Locate the cell with the specified text and output its [X, Y] center coordinate. 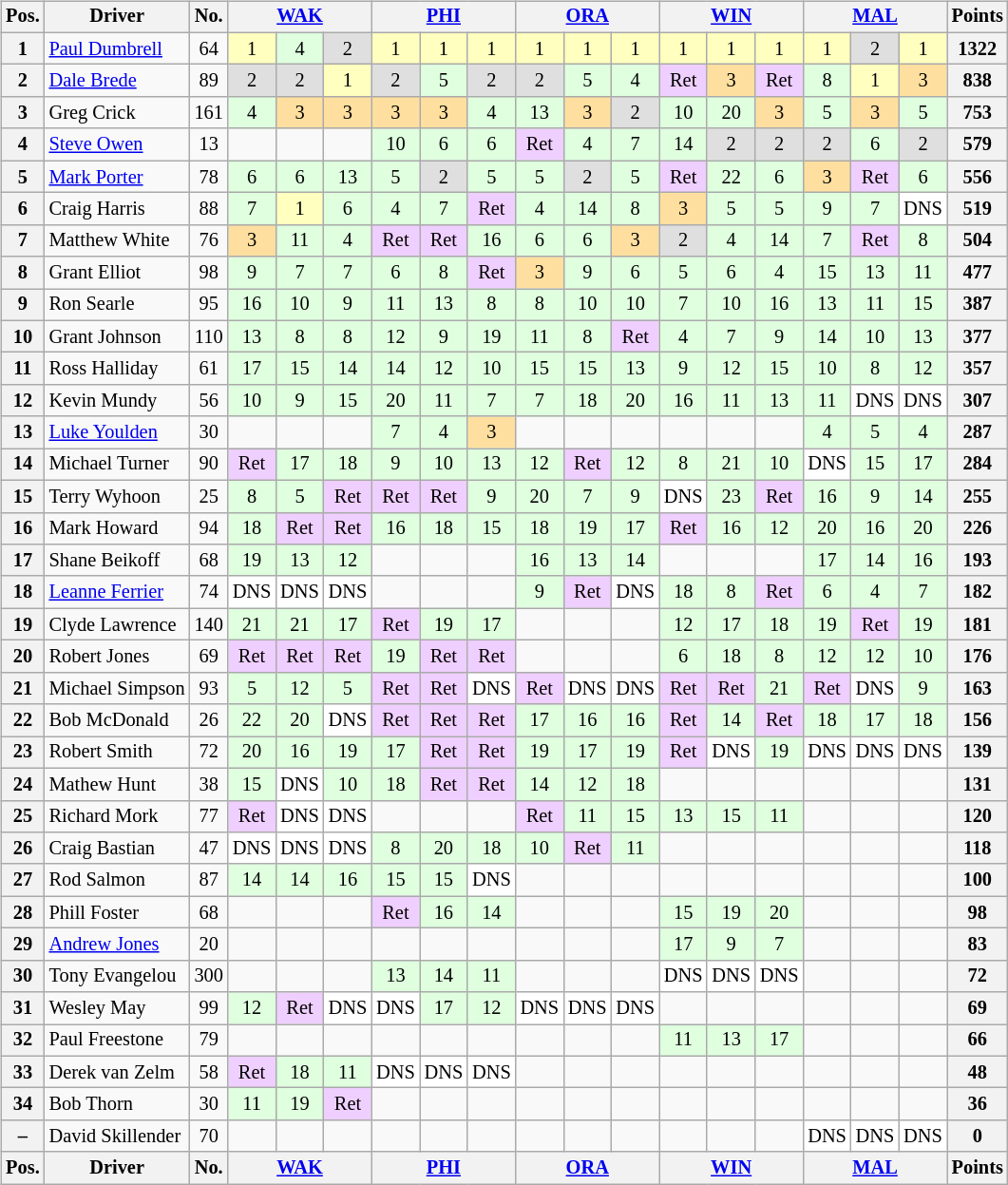
77 [209, 816]
Craig Harris [118, 209]
Steve Owen [118, 144]
70 [209, 1137]
477 [978, 273]
Robert Smith [118, 753]
Bob McDonald [118, 720]
– [23, 1137]
90 [209, 465]
140 [209, 624]
94 [209, 528]
34 [23, 1104]
66 [978, 1041]
579 [978, 144]
93 [209, 688]
74 [209, 592]
156 [978, 720]
Greg Crick [118, 113]
Michael Turner [118, 465]
287 [978, 432]
Mark Howard [118, 528]
838 [978, 81]
79 [209, 1041]
89 [209, 81]
182 [978, 592]
76 [209, 240]
28 [23, 912]
36 [978, 1104]
Andrew Jones [118, 945]
163 [978, 688]
Mark Porter [118, 177]
255 [978, 496]
Richard Mork [118, 816]
32 [23, 1041]
Luke Youlden [118, 432]
Clyde Lawrence [118, 624]
Grant Johnson [118, 336]
Ross Halliday [118, 369]
Paul Dumbrell [118, 48]
193 [978, 561]
Bob Thorn [118, 1104]
58 [209, 1072]
Rod Salmon [118, 880]
118 [978, 849]
307 [978, 401]
Phill Foster [118, 912]
Kevin Mundy [118, 401]
33 [23, 1072]
Wesley May [118, 1008]
110 [209, 336]
78 [209, 177]
Shane Beikoff [118, 561]
161 [209, 113]
181 [978, 624]
0 [978, 1137]
47 [209, 849]
139 [978, 753]
Terry Wyhoon [118, 496]
753 [978, 113]
29 [23, 945]
Paul Freestone [118, 1041]
100 [978, 880]
Michael Simpson [118, 688]
38 [209, 784]
99 [209, 1008]
176 [978, 657]
Dale Brede [118, 81]
Robert Jones [118, 657]
27 [23, 880]
95 [209, 305]
56 [209, 401]
377 [978, 336]
284 [978, 465]
24 [23, 784]
Matthew White [118, 240]
226 [978, 528]
Derek van Zelm [118, 1072]
87 [209, 880]
556 [978, 177]
300 [209, 976]
504 [978, 240]
387 [978, 305]
Leanne Ferrier [118, 592]
64 [209, 48]
88 [209, 209]
Grant Elliot [118, 273]
48 [978, 1072]
1322 [978, 48]
Tony Evangelou [118, 976]
Ron Searle [118, 305]
61 [209, 369]
David Skillender [118, 1137]
357 [978, 369]
Craig Bastian [118, 849]
Mathew Hunt [118, 784]
519 [978, 209]
120 [978, 816]
31 [23, 1008]
131 [978, 784]
83 [978, 945]
